Identify which cell holds the provided text, then report its (x, y) central coordinate. 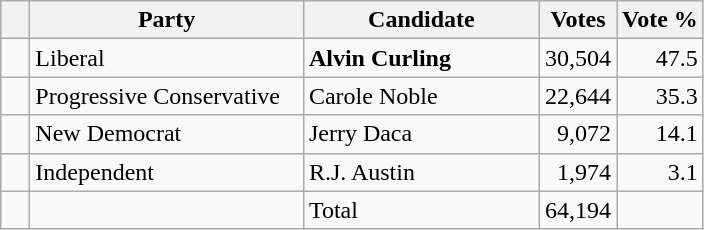
Vote % (660, 20)
3.1 (660, 172)
30,504 (578, 58)
R.J. Austin (421, 172)
Votes (578, 20)
47.5 (660, 58)
Party (167, 20)
35.3 (660, 96)
Alvin Curling (421, 58)
9,072 (578, 134)
64,194 (578, 210)
Independent (167, 172)
New Democrat (167, 134)
Carole Noble (421, 96)
Total (421, 210)
Jerry Daca (421, 134)
Liberal (167, 58)
Candidate (421, 20)
22,644 (578, 96)
14.1 (660, 134)
Progressive Conservative (167, 96)
1,974 (578, 172)
